Locate the cell with the specified text and output its [x, y] center coordinate. 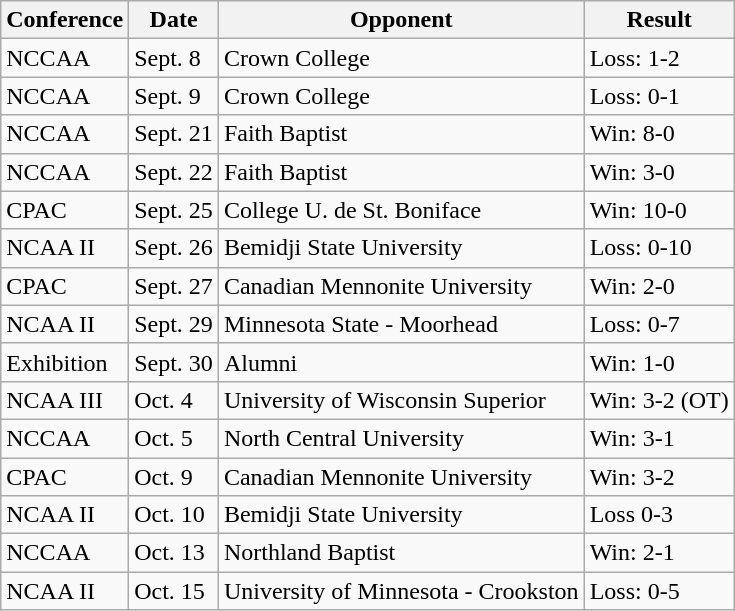
Win: 3-0 [659, 172]
North Central University [401, 438]
Sept. 8 [174, 58]
Win: 8-0 [659, 134]
Loss 0-3 [659, 515]
Oct. 4 [174, 400]
Loss: 1-2 [659, 58]
College U. de St. Boniface [401, 210]
Oct. 10 [174, 515]
Result [659, 20]
Win: 10-0 [659, 210]
Oct. 15 [174, 591]
Alumni [401, 362]
Loss: 0-7 [659, 324]
Win: 1-0 [659, 362]
Sept. 21 [174, 134]
Win: 3-1 [659, 438]
Oct. 13 [174, 553]
Loss: 0-10 [659, 248]
Sept. 29 [174, 324]
Loss: 0-1 [659, 96]
Win: 3-2 [659, 477]
Sept. 25 [174, 210]
Oct. 5 [174, 438]
Date [174, 20]
Win: 2-1 [659, 553]
Exhibition [65, 362]
Minnesota State - Moorhead [401, 324]
Sept. 9 [174, 96]
Sept. 30 [174, 362]
Sept. 27 [174, 286]
Loss: 0-5 [659, 591]
Win: 2-0 [659, 286]
Win: 3-2 (OT) [659, 400]
University of Minnesota - Crookston [401, 591]
Sept. 26 [174, 248]
University of Wisconsin Superior [401, 400]
Oct. 9 [174, 477]
NCAA III [65, 400]
Opponent [401, 20]
Conference [65, 20]
Northland Baptist [401, 553]
Sept. 22 [174, 172]
